Search for the cell housing the specified text and yield its (X, Y) center coordinate. 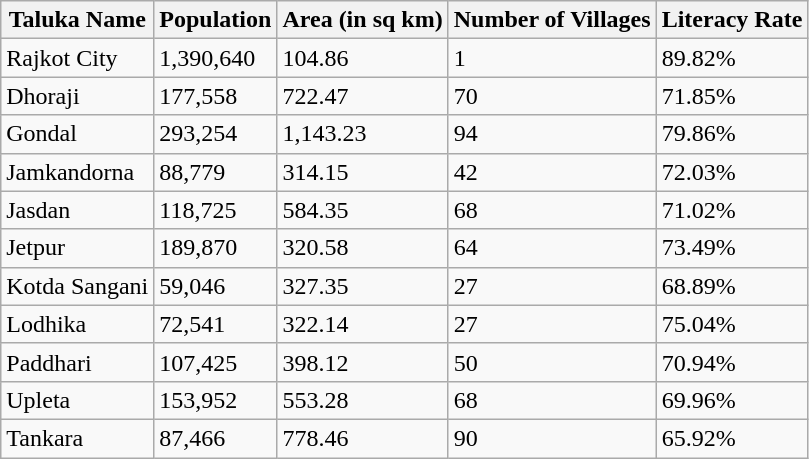
Jasdan (78, 210)
177,558 (216, 96)
1,143.23 (362, 134)
90 (552, 438)
79.86% (732, 134)
104.86 (362, 58)
72,541 (216, 324)
322.14 (362, 324)
107,425 (216, 362)
189,870 (216, 248)
Paddhari (78, 362)
59,046 (216, 286)
584.35 (362, 210)
Rajkot City (78, 58)
Literacy Rate (732, 20)
778.46 (362, 438)
50 (552, 362)
69.96% (732, 400)
Taluka Name (78, 20)
153,952 (216, 400)
1 (552, 58)
71.02% (732, 210)
327.35 (362, 286)
94 (552, 134)
398.12 (362, 362)
Tankara (78, 438)
Number of Villages (552, 20)
68.89% (732, 286)
320.58 (362, 248)
Gondal (78, 134)
722.47 (362, 96)
Jamkandorna (78, 172)
88,779 (216, 172)
553.28 (362, 400)
64 (552, 248)
75.04% (732, 324)
314.15 (362, 172)
Kotda Sangani (78, 286)
Area (in sq km) (362, 20)
Population (216, 20)
72.03% (732, 172)
65.92% (732, 438)
87,466 (216, 438)
70 (552, 96)
89.82% (732, 58)
118,725 (216, 210)
71.85% (732, 96)
Dhoraji (78, 96)
1,390,640 (216, 58)
Upleta (78, 400)
Lodhika (78, 324)
42 (552, 172)
73.49% (732, 248)
Jetpur (78, 248)
293,254 (216, 134)
70.94% (732, 362)
